For the text-containing cell, return its midpoint in [x, y] coordinate format. 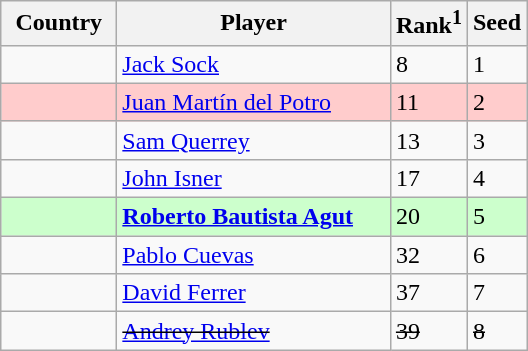
Rank1 [428, 24]
4 [496, 178]
Country [59, 24]
5 [496, 217]
7 [496, 293]
37 [428, 293]
Jack Sock [254, 64]
David Ferrer [254, 293]
32 [428, 255]
Player [254, 24]
Juan Martín del Potro [254, 102]
3 [496, 140]
John Isner [254, 178]
2 [496, 102]
Pablo Cuevas [254, 255]
Roberto Bautista Agut [254, 217]
6 [496, 255]
39 [428, 331]
1 [496, 64]
11 [428, 102]
Seed [496, 24]
Andrey Rublev [254, 331]
17 [428, 178]
Sam Querrey [254, 140]
13 [428, 140]
20 [428, 217]
